From the cell containing the given text, extract its center point as (X, Y) coordinate. 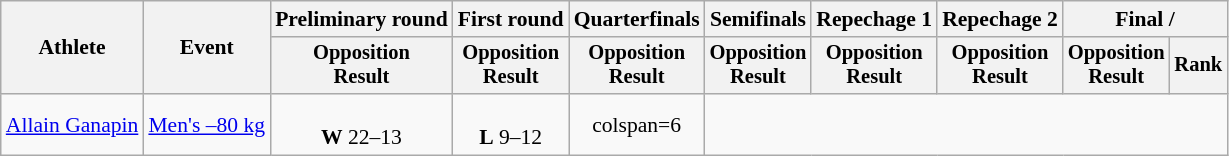
W 22–13 (362, 124)
Quarterfinals (637, 19)
Semifinals (758, 19)
Repechage 2 (1000, 19)
Men's –80 kg (206, 124)
First round (511, 19)
Rank (1199, 66)
L 9–12 (511, 124)
Athlete (72, 48)
Preliminary round (362, 19)
Repechage 1 (874, 19)
colspan=6 (637, 124)
Final / (1145, 19)
Allain Ganapin (72, 124)
Event (206, 48)
